Locate the cell with the specified text and output its [X, Y] center coordinate. 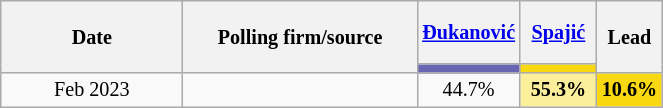
55.3% [558, 91]
44.7% [468, 91]
Polling firm/source [300, 38]
Spajić [558, 32]
Date [92, 38]
Feb 2023 [92, 91]
10.6% [630, 91]
Lead [630, 38]
Đukanović [468, 32]
